Search for the cell housing the specified text and yield its [X, Y] center coordinate. 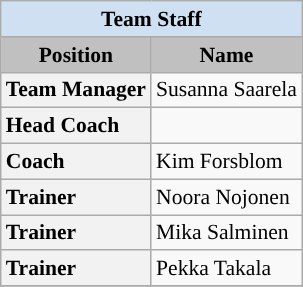
Position [76, 55]
Coach [76, 162]
Susanna Saarela [226, 90]
Name [226, 55]
Team Staff [152, 19]
Head Coach [76, 126]
Mika Salminen [226, 233]
⁣⁣ [226, 126]
Pekka Takala [226, 269]
Noora Nojonen [226, 197]
Kim Forsblom [226, 162]
Team Manager [76, 90]
